Scan for the cell matching the given text and deliver its (x, y) coordinate at center. 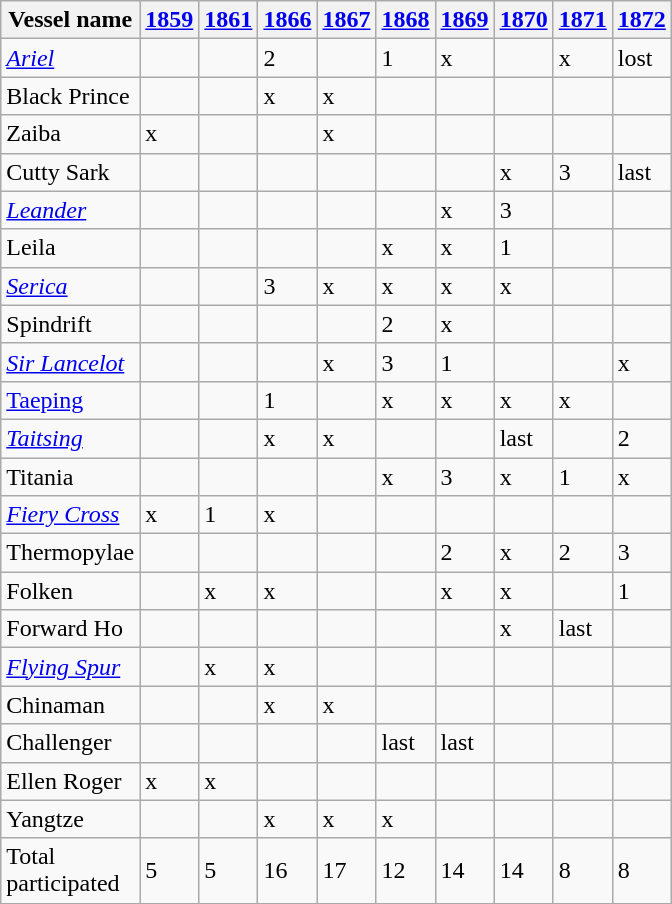
1867 (346, 20)
1869 (464, 20)
Titania (70, 477)
12 (406, 870)
Flying Spur (70, 667)
Sir Lancelot (70, 362)
1859 (170, 20)
Spindrift (70, 324)
Serica (70, 286)
Ellen Roger (70, 781)
Challenger (70, 743)
Taitsing (70, 438)
Total participated (70, 870)
16 (288, 870)
1872 (642, 20)
Leander (70, 210)
Ariel (70, 58)
Cutty Sark (70, 172)
Thermopylae (70, 553)
1871 (582, 20)
Taeping (70, 400)
1870 (524, 20)
Vessel name (70, 20)
17 (346, 870)
Fiery Cross (70, 515)
Forward Ho (70, 629)
Zaiba (70, 134)
1868 (406, 20)
Yangtze (70, 819)
lost (642, 58)
Black Prince (70, 96)
Chinaman (70, 705)
Leila (70, 248)
1866 (288, 20)
Folken (70, 591)
1861 (228, 20)
